Return (X, Y) of the center of cell containing provided text 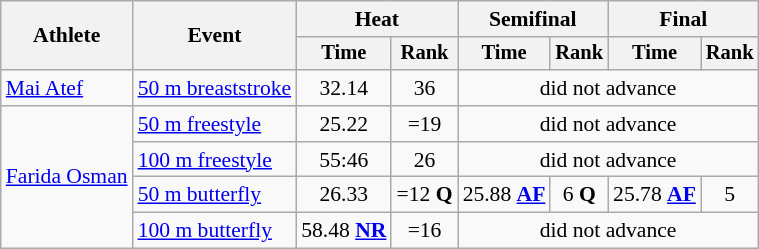
25.22 (344, 124)
5 (730, 195)
55:46 (344, 160)
Mai Atef (67, 88)
25.78 AF (654, 195)
32.14 (344, 88)
25.88 AF (504, 195)
Event (215, 36)
100 m butterfly (215, 231)
26 (424, 160)
=19 (424, 124)
Semifinal (533, 19)
=12 Q (424, 195)
=16 (424, 231)
Farida Osman (67, 177)
50 m butterfly (215, 195)
50 m breaststroke (215, 88)
Athlete (67, 36)
Final (683, 19)
58.48 NR (344, 231)
100 m freestyle (215, 160)
6 Q (579, 195)
Heat (376, 19)
36 (424, 88)
26.33 (344, 195)
50 m freestyle (215, 124)
